Find where the given text appears and provide that cell's center as (X, Y) coordinate. 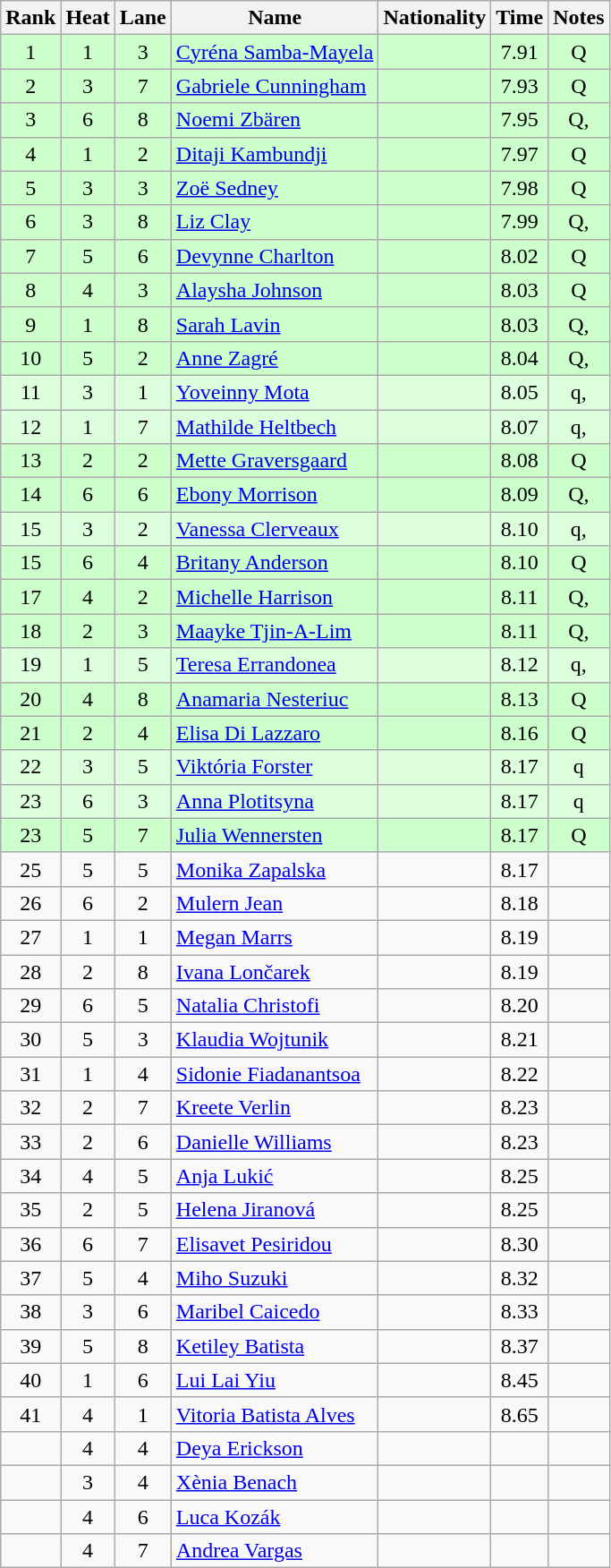
7.97 (520, 154)
Viktória Forster (275, 767)
Elisavet Pesiridou (275, 1244)
14 (30, 495)
Anja Lukić (275, 1176)
31 (30, 1074)
7.93 (520, 86)
8.07 (520, 427)
7.99 (520, 222)
Rank (30, 18)
Anne Zagré (275, 358)
33 (30, 1142)
8.20 (520, 1006)
Sidonie Fiadanantsoa (275, 1074)
Maribel Caicedo (275, 1312)
36 (30, 1244)
Miho Suzuki (275, 1278)
Zoë Sedney (275, 188)
Ditaji Kambundji (275, 154)
11 (30, 392)
20 (30, 699)
12 (30, 427)
Devynne Charlton (275, 256)
Lui Lai Yiu (275, 1380)
8.08 (520, 461)
8.21 (520, 1040)
8.45 (520, 1380)
Lane (143, 18)
30 (30, 1040)
Alaysha Johnson (275, 290)
22 (30, 767)
Nationality (435, 18)
8.09 (520, 495)
26 (30, 903)
7.95 (520, 120)
Natalia Christofi (275, 1006)
8.37 (520, 1346)
Ebony Morrison (275, 495)
Deya Erickson (275, 1448)
Megan Marrs (275, 937)
28 (30, 971)
Ketiley Batista (275, 1346)
9 (30, 324)
39 (30, 1346)
29 (30, 1006)
Teresa Errandonea (275, 665)
Liz Clay (275, 222)
8.33 (520, 1312)
Time (520, 18)
Sarah Lavin (275, 324)
21 (30, 733)
8.04 (520, 358)
8.65 (520, 1414)
Luca Kozák (275, 1517)
19 (30, 665)
Anna Plotitsyna (275, 801)
35 (30, 1210)
Mulern Jean (275, 903)
8.30 (520, 1244)
Mette Graversgaard (275, 461)
Vanessa Clerveaux (275, 529)
17 (30, 597)
Name (275, 18)
8.18 (520, 903)
Anamaria Nesteriuc (275, 699)
Ivana Lončarek (275, 971)
Helena Jiranová (275, 1210)
8.13 (520, 699)
Cyréna Samba-Mayela (275, 52)
Mathilde Heltbech (275, 427)
32 (30, 1108)
Notes (579, 18)
Danielle Williams (275, 1142)
Britany Anderson (275, 563)
Yoveinny Mota (275, 392)
18 (30, 631)
Monika Zapalska (275, 869)
8.12 (520, 665)
Michelle Harrison (275, 597)
7.91 (520, 52)
8.02 (520, 256)
13 (30, 461)
27 (30, 937)
8.16 (520, 733)
Vitoria Batista Alves (275, 1414)
41 (30, 1414)
34 (30, 1176)
8.05 (520, 392)
Heat (88, 18)
Andrea Vargas (275, 1551)
7.98 (520, 188)
8.32 (520, 1278)
Kreete Verlin (275, 1108)
Gabriele Cunningham (275, 86)
40 (30, 1380)
10 (30, 358)
Noemi Zbären (275, 120)
8.22 (520, 1074)
25 (30, 869)
38 (30, 1312)
Xènia Benach (275, 1482)
Julia Wennersten (275, 835)
37 (30, 1278)
Elisa Di Lazzaro (275, 733)
Maayke Tjin-A-Lim (275, 631)
Klaudia Wojtunik (275, 1040)
